Detect which cell encompasses the target text, then output its (x, y) center coordinate. 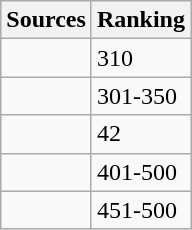
42 (140, 134)
301-350 (140, 96)
401-500 (140, 172)
451-500 (140, 210)
Sources (46, 20)
Ranking (140, 20)
310 (140, 58)
